For the text-containing cell, return its midpoint in [X, Y] coordinate format. 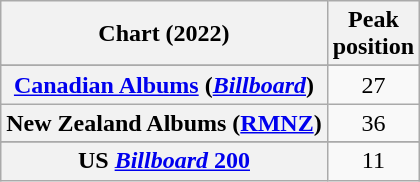
11 [373, 161]
New Zealand Albums (RMNZ) [164, 123]
36 [373, 123]
Canadian Albums (Billboard) [164, 85]
Chart (2022) [164, 34]
US Billboard 200 [164, 161]
Peakposition [373, 34]
27 [373, 85]
